Locate the cell with the specified text and output its [X, Y] center coordinate. 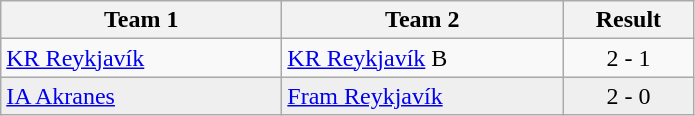
Result [628, 20]
Team 1 [142, 20]
Fram Reykjavík [422, 96]
Team 2 [422, 20]
KR Reykjavík B [422, 58]
IA Akranes [142, 96]
2 - 0 [628, 96]
2 - 1 [628, 58]
KR Reykjavík [142, 58]
